Find where the given text appears and provide that cell's center as (x, y) coordinate. 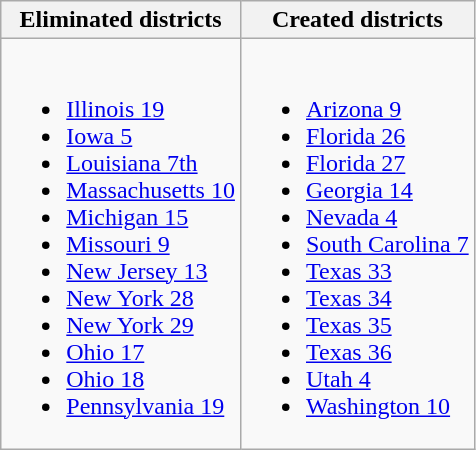
Eliminated districts (121, 20)
Arizona 9Florida 26Florida 27Georgia 14Nevada 4South Carolina 7Texas 33Texas 34Texas 35Texas 36Utah 4Washington 10 (357, 244)
Created districts (357, 20)
Illinois 19Iowa 5Louisiana 7thMassachusetts 10Michigan 15Missouri 9New Jersey 13New York 28New York 29Ohio 17Ohio 18Pennsylvania 19 (121, 244)
